Provide the [X, Y] coordinate of the cell's center where the given text is located.  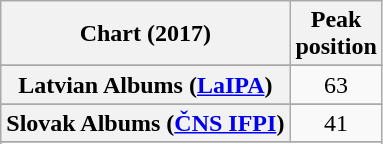
Chart (2017) [146, 34]
Slovak Albums (ČNS IFPI) [146, 123]
63 [336, 85]
Latvian Albums (LaIPA) [146, 85]
41 [336, 123]
Peakposition [336, 34]
